Identify which cell holds the provided text, then report its [x, y] central coordinate. 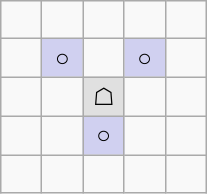
☖ [104, 97]
